Locate the cell with the specified text and output its [x, y] center coordinate. 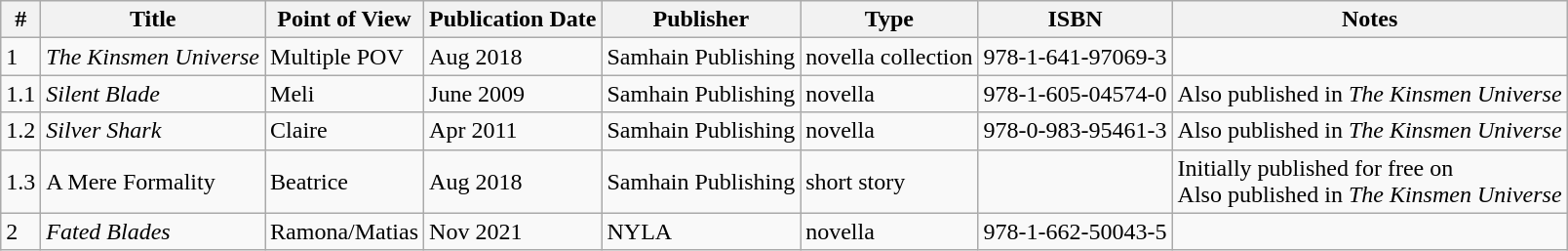
Nov 2021 [513, 231]
novella collection [889, 57]
978-1-662-50043-5 [1075, 231]
978-1-641-97069-3 [1075, 57]
978-1-605-04574-0 [1075, 94]
Notes [1369, 20]
978-0-983-95461-3 [1075, 131]
2 [21, 231]
Publication Date [513, 20]
1.1 [21, 94]
short story [889, 182]
The Kinsmen Universe [153, 57]
Type [889, 20]
Silent Blade [153, 94]
Title [153, 20]
Fated Blades [153, 231]
Beatrice [345, 182]
1.3 [21, 182]
1 [21, 57]
Publisher [701, 20]
Initially published for free on Also published in The Kinsmen Universe [1369, 182]
Point of View [345, 20]
Apr 2011 [513, 131]
Claire [345, 131]
Ramona/Matias [345, 231]
# [21, 20]
A Mere Formality [153, 182]
1.2 [21, 131]
NYLA [701, 231]
June 2009 [513, 94]
Meli [345, 94]
Silver Shark [153, 131]
ISBN [1075, 20]
Multiple POV [345, 57]
